Extract the (X, Y) coordinate from the center of the cell holding the provided text.  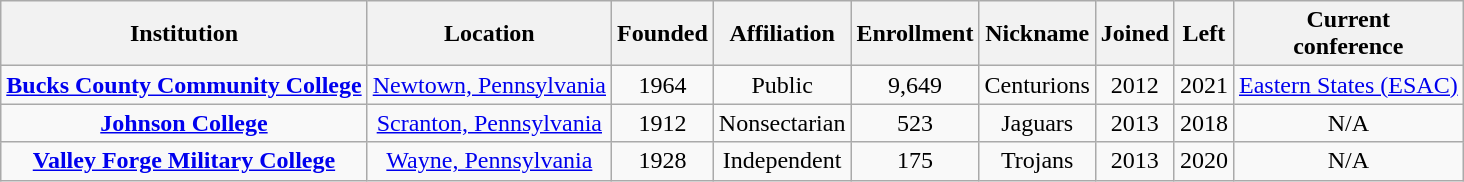
1912 (663, 123)
1928 (663, 161)
175 (915, 161)
Currentconference (1348, 34)
2018 (1204, 123)
Nickname (1037, 34)
Nonsectarian (782, 123)
Enrollment (915, 34)
523 (915, 123)
Centurions (1037, 85)
9,649 (915, 85)
Affiliation (782, 34)
Wayne, Pennsylvania (489, 161)
2020 (1204, 161)
2012 (1134, 85)
Johnson College (184, 123)
Joined (1134, 34)
Valley Forge Military College (184, 161)
Founded (663, 34)
Location (489, 34)
Newtown, Pennsylvania (489, 85)
Public (782, 85)
Bucks County Community College (184, 85)
2021 (1204, 85)
Independent (782, 161)
1964 (663, 85)
Jaguars (1037, 123)
Institution (184, 34)
Trojans (1037, 161)
Eastern States (ESAC) (1348, 85)
Left (1204, 34)
Scranton, Pennsylvania (489, 123)
